Return the (x, y) coordinate for the center point of the cell that contains the specified text.  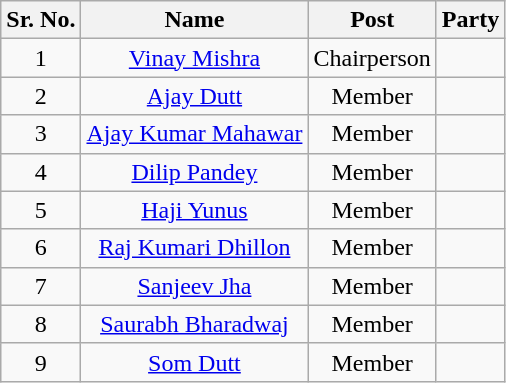
Dilip Pandey (194, 172)
Saurabh Bharadwaj (194, 324)
Sr. No. (41, 20)
Raj Kumari Dhillon (194, 248)
9 (41, 362)
Sanjeev Jha (194, 286)
Ajay Dutt (194, 96)
Name (194, 20)
1 (41, 58)
Chairperson (372, 58)
Vinay Mishra (194, 58)
7 (41, 286)
Som Dutt (194, 362)
Party (470, 20)
Haji Yunus (194, 210)
Ajay Kumar Mahawar (194, 134)
Post (372, 20)
4 (41, 172)
5 (41, 210)
6 (41, 248)
8 (41, 324)
3 (41, 134)
2 (41, 96)
